From the cell containing the given text, extract its center point as (x, y) coordinate. 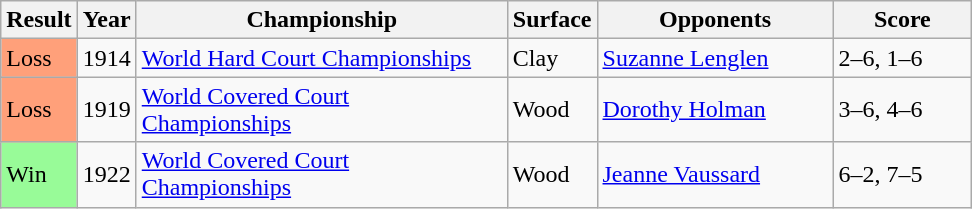
Jeanne Vaussard (715, 174)
Surface (552, 20)
6–2, 7–5 (902, 174)
Win (39, 174)
2–6, 1–6 (902, 58)
Clay (552, 58)
3–6, 4–6 (902, 110)
1922 (106, 174)
Opponents (715, 20)
1919 (106, 110)
Dorothy Holman (715, 110)
Suzanne Lenglen (715, 58)
Score (902, 20)
Result (39, 20)
1914 (106, 58)
Year (106, 20)
Championship (322, 20)
World Hard Court Championships (322, 58)
